Identify which cell holds the provided text, then report its [X, Y] central coordinate. 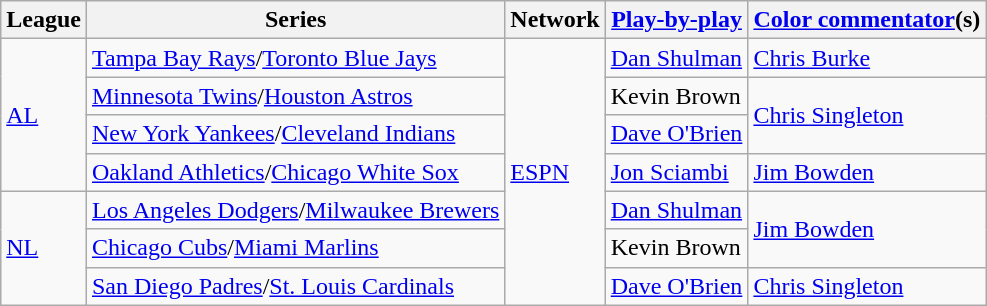
ESPN [555, 172]
Chris Burke [867, 58]
New York Yankees/Cleveland Indians [295, 134]
Los Angeles Dodgers/Milwaukee Brewers [295, 210]
Oakland Athletics/Chicago White Sox [295, 172]
Chicago Cubs/Miami Marlins [295, 248]
League [44, 20]
Minnesota Twins/Houston Astros [295, 96]
Color commentator(s) [867, 20]
Play-by-play [676, 20]
AL [44, 115]
Jon Sciambi [676, 172]
San Diego Padres/St. Louis Cardinals [295, 286]
Series [295, 20]
Network [555, 20]
Tampa Bay Rays/Toronto Blue Jays [295, 58]
NL [44, 248]
